Identify which cell holds the provided text, then report its (x, y) central coordinate. 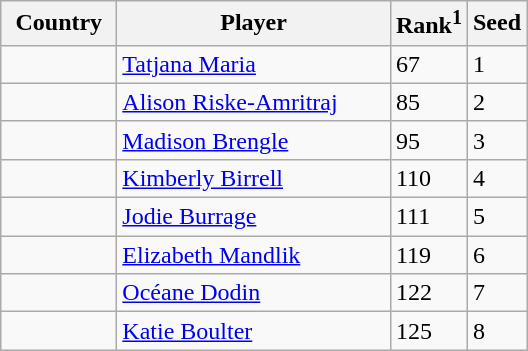
122 (428, 293)
85 (428, 102)
95 (428, 140)
Madison Brengle (254, 140)
125 (428, 331)
Player (254, 24)
7 (496, 293)
Océane Dodin (254, 293)
Alison Riske-Amritraj (254, 102)
110 (428, 178)
Seed (496, 24)
2 (496, 102)
119 (428, 255)
5 (496, 217)
Kimberly Birrell (254, 178)
Country (59, 24)
8 (496, 331)
Tatjana Maria (254, 64)
4 (496, 178)
Elizabeth Mandlik (254, 255)
Katie Boulter (254, 331)
6 (496, 255)
67 (428, 64)
111 (428, 217)
1 (496, 64)
3 (496, 140)
Jodie Burrage (254, 217)
Rank1 (428, 24)
